Determine the [X, Y] coordinate at the center of the cell enclosing the given text.  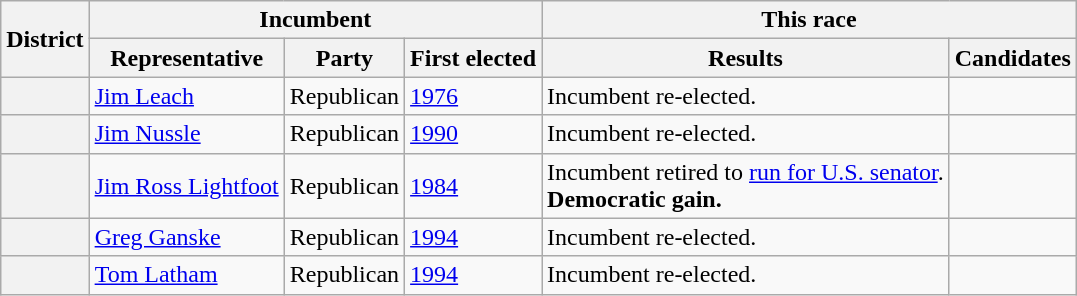
1976 [474, 96]
Incumbent [315, 20]
Jim Leach [186, 96]
1990 [474, 134]
Tom Latham [186, 275]
Party [344, 58]
Jim Ross Lightfoot [186, 186]
Results [746, 58]
District [45, 39]
1984 [474, 186]
First elected [474, 58]
Greg Ganske [186, 237]
Representative [186, 58]
This race [810, 20]
Jim Nussle [186, 134]
Candidates [1012, 58]
Incumbent retired to run for U.S. senator.Democratic gain. [746, 186]
